Identify which cell holds the provided text, then report its (x, y) central coordinate. 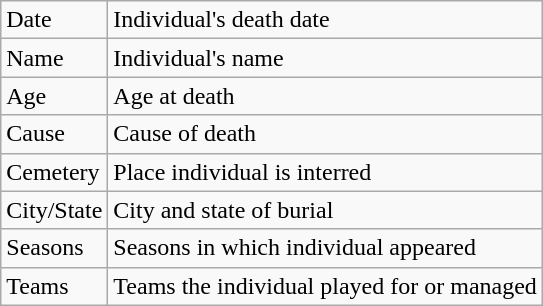
Place individual is interred (326, 172)
City and state of burial (326, 210)
Age (54, 96)
Seasons (54, 248)
Individual's name (326, 58)
Individual's death date (326, 20)
City/State (54, 210)
Age at death (326, 96)
Teams the individual played for or managed (326, 286)
Teams (54, 286)
Date (54, 20)
Cause (54, 134)
Seasons in which individual appeared (326, 248)
Cause of death (326, 134)
Cemetery (54, 172)
Name (54, 58)
